Extract the (X, Y) coordinate from the center of the cell holding the provided text.  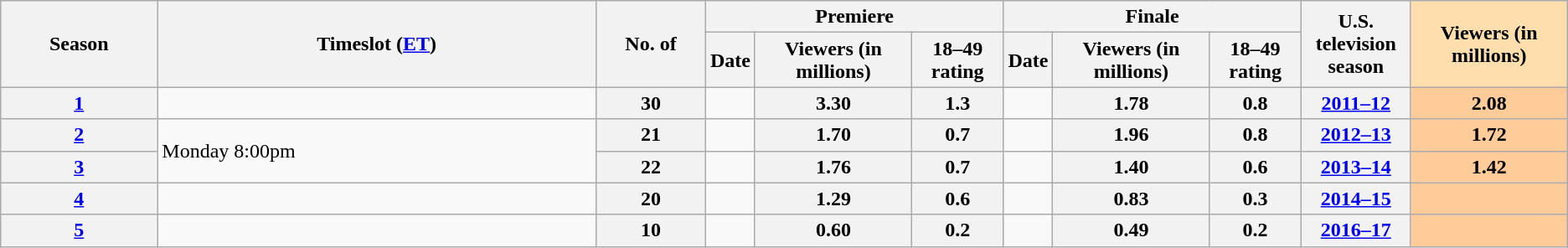
2016–17 (1355, 230)
10 (652, 230)
Finale (1153, 17)
1.3 (958, 103)
3 (79, 167)
0.3 (1255, 199)
U.S. television season (1355, 44)
2012–13 (1355, 135)
No. of (652, 44)
0.83 (1131, 199)
Premiere (854, 17)
20 (652, 199)
2.08 (1489, 103)
Timeslot (ET) (377, 44)
2014–15 (1355, 199)
1.42 (1489, 167)
30 (652, 103)
21 (652, 135)
2011–12 (1355, 103)
1.40 (1131, 167)
5 (79, 230)
Season (79, 44)
1.70 (833, 135)
1 (79, 103)
1.76 (833, 167)
1.96 (1131, 135)
2013–14 (1355, 167)
3.30 (833, 103)
0.60 (833, 230)
2 (79, 135)
1.78 (1131, 103)
0.49 (1131, 230)
4 (79, 199)
1.72 (1489, 135)
Monday 8:00pm (377, 151)
1.29 (833, 199)
22 (652, 167)
